Output the [X, Y] coordinate of the center of the cell containing the given text.  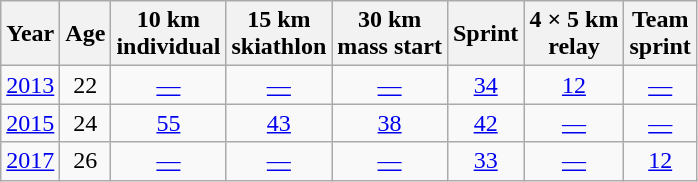
2017 [30, 161]
22 [86, 85]
38 [390, 123]
55 [168, 123]
34 [485, 85]
33 [485, 161]
42 [485, 123]
30 kmmass start [390, 34]
2015 [30, 123]
26 [86, 161]
2013 [30, 85]
10 kmindividual [168, 34]
24 [86, 123]
4 × 5 kmrelay [574, 34]
Teamsprint [660, 34]
Sprint [485, 34]
Year [30, 34]
43 [279, 123]
15 kmskiathlon [279, 34]
Age [86, 34]
